From the cell containing the given text, extract its center point as [X, Y] coordinate. 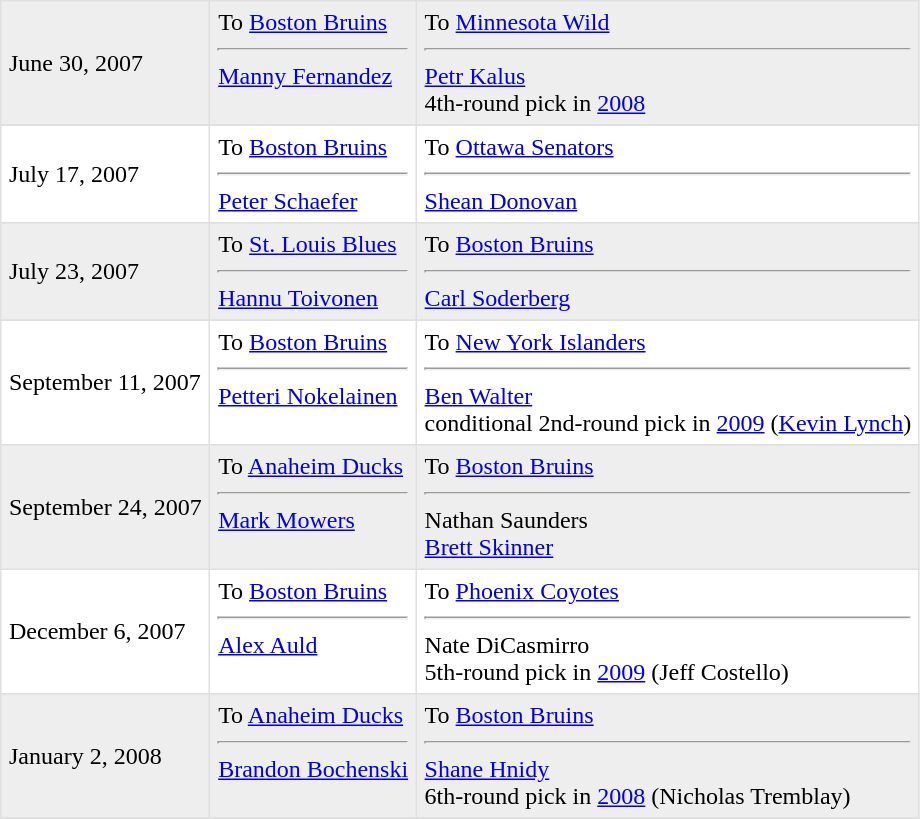
To Minnesota Wild Petr Kalus 4th-round pick in 2008 [668, 63]
To Phoenix Coyotes Nate DiCasmirro5th-round pick in 2009 (Jeff Costello) [668, 631]
To St. Louis Blues Hannu Toivonen [313, 272]
To Anaheim Ducks Mark Mowers [313, 507]
To Boston Bruins Carl Soderberg [668, 272]
To Boston Bruins Nathan Saunders Brett Skinner [668, 507]
To Boston Bruins Petteri Nokelainen [313, 382]
July 23, 2007 [106, 272]
September 24, 2007 [106, 507]
June 30, 2007 [106, 63]
To Boston Bruins Shane Hnidy 6th-round pick in 2008 (Nicholas Tremblay) [668, 756]
To Ottawa Senators Shean Donovan [668, 174]
September 11, 2007 [106, 382]
To Boston Bruins Alex Auld [313, 631]
To Boston Bruins Peter Schaefer [313, 174]
To Boston Bruins Manny Fernandez [313, 63]
January 2, 2008 [106, 756]
To Anaheim Ducks Brandon Bochenski [313, 756]
To New York Islanders Ben Walter conditional 2nd-round pick in 2009 (Kevin Lynch) [668, 382]
July 17, 2007 [106, 174]
December 6, 2007 [106, 631]
